Return the [X, Y] coordinate for the center point of the cell that contains the specified text.  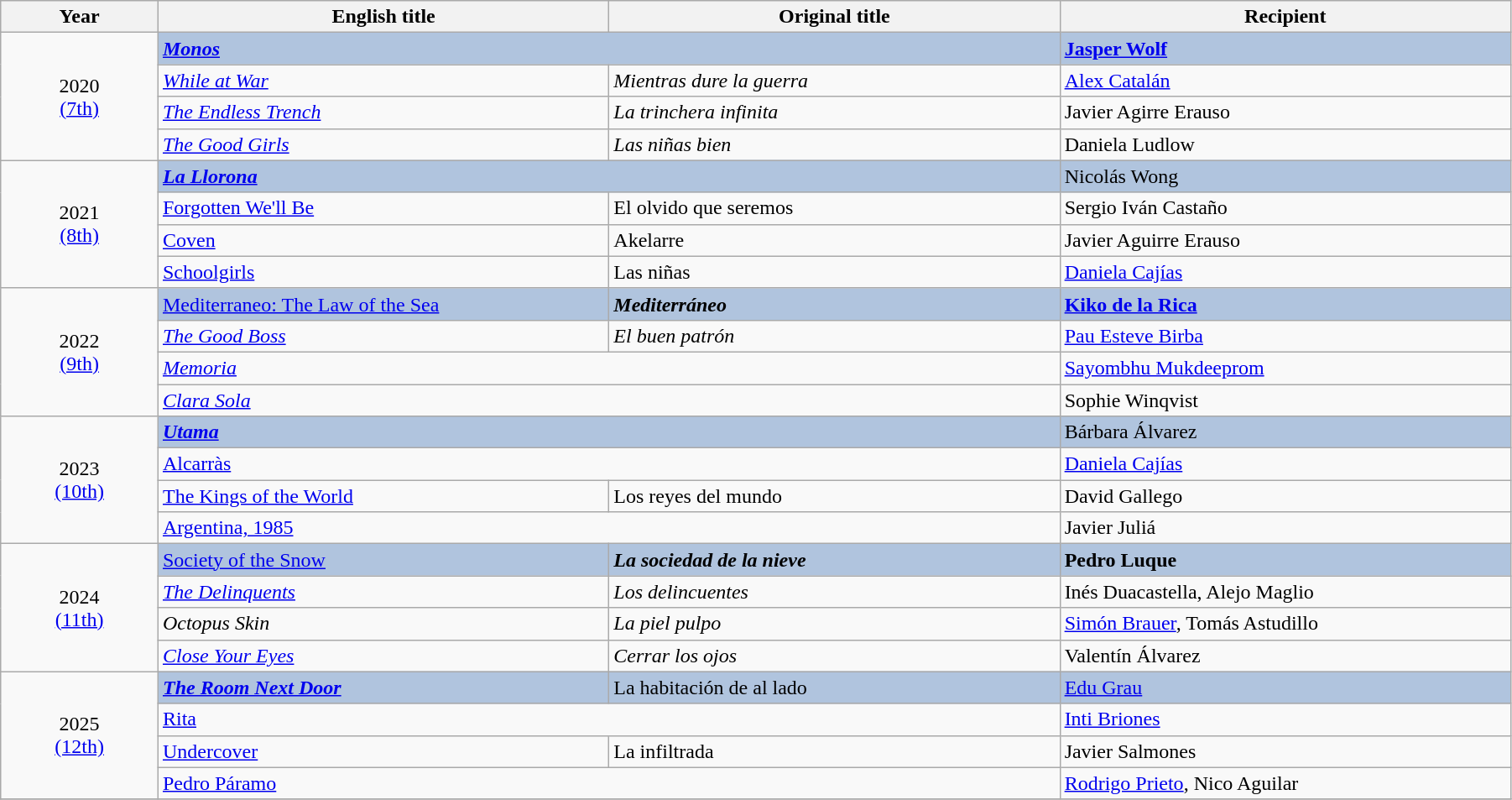
Nicolás Wong [1285, 176]
Las niñas bien [834, 144]
Sergio Iván Castaño [1285, 208]
2020(7th) [80, 97]
Edu Grau [1285, 688]
La sociedad de la nieve [834, 560]
Monos [609, 49]
The Kings of the World [383, 496]
El olvido que seremos [834, 208]
Pedro Luque [1285, 560]
2021(8th) [80, 224]
Forgotten We'll Be [383, 208]
Jasper Wolf [1285, 49]
Pedro Páramo [609, 783]
Sophie Winqvist [1285, 400]
2022(9th) [80, 352]
The Room Next Door [383, 688]
Society of the Snow [383, 560]
Mientras dure la guerra [834, 81]
Coven [383, 240]
La infiltrada [834, 751]
Inés Duacastella, Alejo Maglio [1285, 592]
Undercover [383, 751]
Alcarràs [609, 464]
English title [383, 17]
Javier Salmones [1285, 751]
Akelarre [834, 240]
Bárbara Álvarez [1285, 432]
Year [80, 17]
The Endless Trench [383, 112]
Schoolgirls [383, 272]
Cerrar los ojos [834, 656]
Valentín Álvarez [1285, 656]
Mediterraneo: The Law of the Sea [383, 304]
2025(12th) [80, 735]
La piel pulpo [834, 624]
Daniela Ludlow [1285, 144]
Kiko de la Rica [1285, 304]
Los reyes del mundo [834, 496]
Javier Agirre Erauso [1285, 112]
Octopus Skin [383, 624]
Original title [834, 17]
Los delincuentes [834, 592]
The Good Boss [383, 336]
Mediterráneo [834, 304]
Pau Esteve Birba [1285, 336]
Javier Juliá [1285, 528]
Rita [609, 719]
Sayombhu Mukdeeprom [1285, 368]
Argentina, 1985 [609, 528]
While at War [383, 81]
2023(10th) [80, 480]
Close Your Eyes [383, 656]
Inti Briones [1285, 719]
Alex Catalán [1285, 81]
La trinchera infinita [834, 112]
David Gallego [1285, 496]
The Delinquents [383, 592]
Simón Brauer, Tomás Astudillo [1285, 624]
Javier Aguirre Erauso [1285, 240]
Utama [609, 432]
2024(11th) [80, 608]
Clara Sola [609, 400]
The Good Girls [383, 144]
Rodrigo Prieto, Nico Aguilar [1285, 783]
La Llorona [609, 176]
Recipient [1285, 17]
La habitación de al lado [834, 688]
Las niñas [834, 272]
El buen patrón [834, 336]
Memoria [609, 368]
